Return the (X, Y) coordinate for the center point of the cell that contains the specified text.  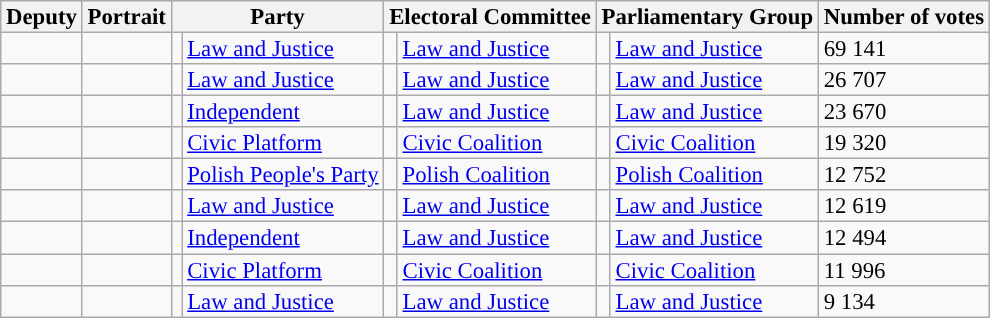
12 619 (904, 206)
Electoral Committee (490, 17)
Portrait (126, 17)
69 141 (904, 49)
Number of votes (904, 17)
12 752 (904, 175)
9 134 (904, 301)
19 320 (904, 143)
Polish People's Party (283, 175)
11 996 (904, 270)
26 707 (904, 80)
Party (278, 17)
12 494 (904, 238)
23 670 (904, 112)
Deputy (42, 17)
Parliamentary Group (707, 17)
